Capture the cell that displays the provided text and extract its (X, Y) central coordinate. 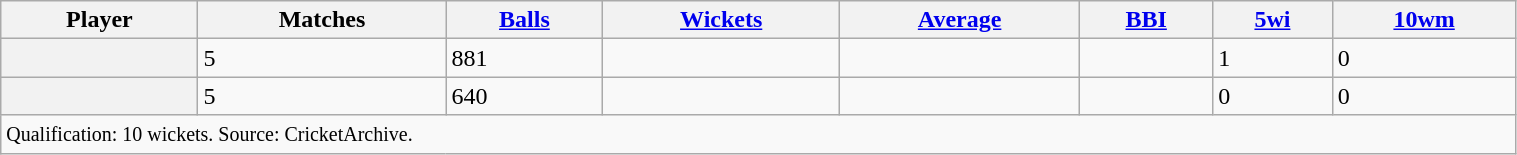
Wickets (722, 20)
Balls (524, 20)
Matches (322, 20)
Qualification: 10 wickets. Source: CricketArchive. (758, 134)
BBI (1146, 20)
10wm (1424, 20)
5wi (1272, 20)
881 (524, 58)
1 (1272, 58)
Player (100, 20)
Average (960, 20)
640 (524, 96)
